Search for the cell housing the specified text and yield its (X, Y) center coordinate. 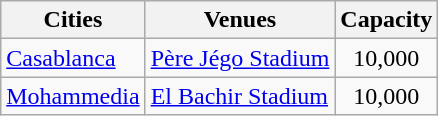
El Bachir Stadium (240, 96)
Cities (73, 20)
Mohammedia (73, 96)
Casablanca (73, 58)
Père Jégo Stadium (240, 58)
Venues (240, 20)
Capacity (386, 20)
